Output the [x, y] coordinate of the center of the cell containing the given text.  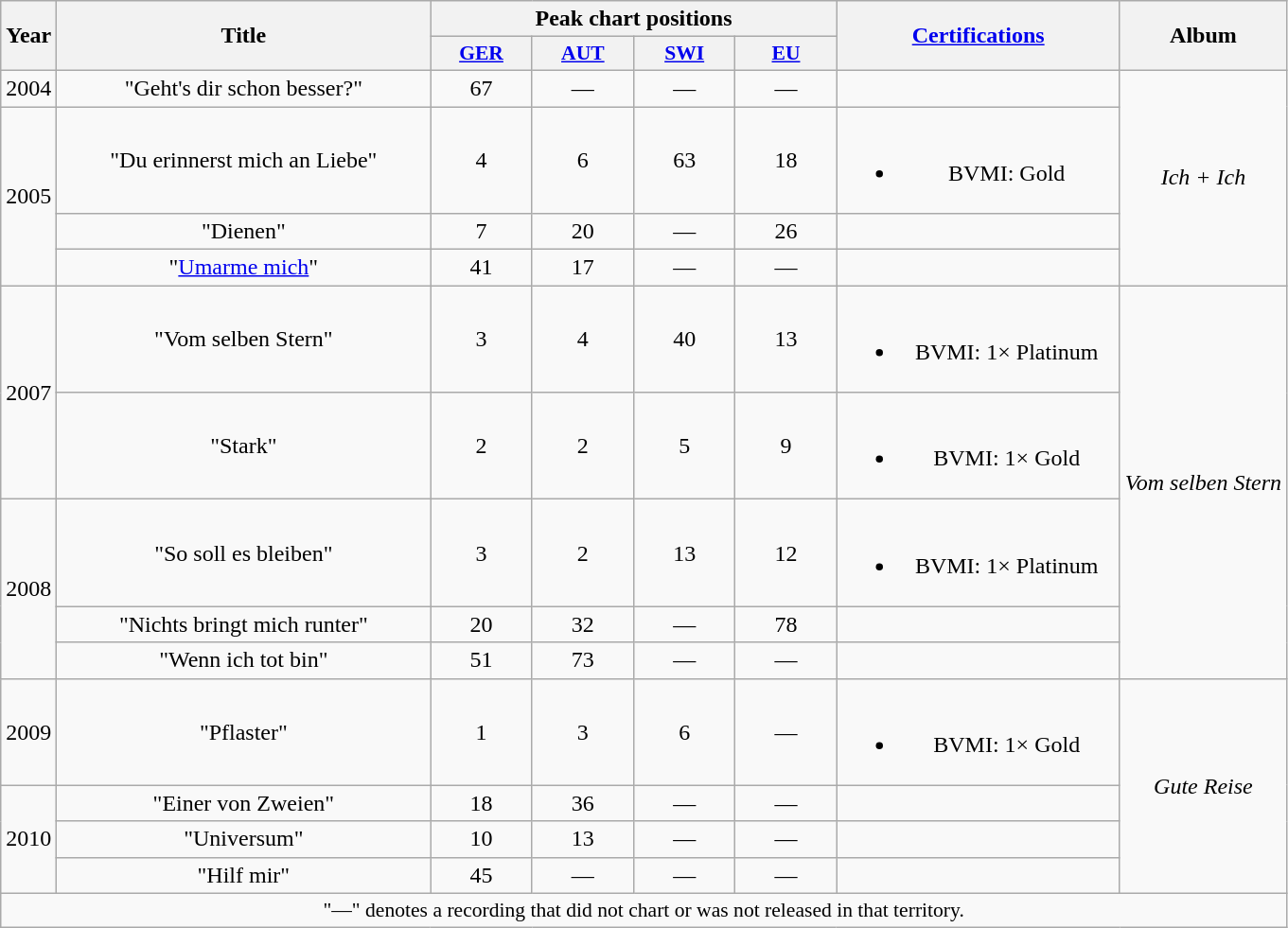
73 [583, 660]
"Geht's dir schon besser?" [244, 88]
"Pflaster" [244, 732]
EU [785, 54]
2009 [28, 732]
45 [481, 875]
BVMI: Gold [979, 159]
Ich + Ich [1203, 178]
2007 [28, 393]
"Dienen" [244, 232]
78 [785, 624]
41 [481, 268]
2005 [28, 195]
Gute Reise [1203, 785]
"Stark" [244, 446]
10 [481, 839]
"Nichts bringt mich runter" [244, 624]
GER [481, 54]
"Du erinnerst mich an Liebe" [244, 159]
AUT [583, 54]
36 [583, 803]
Certifications [979, 36]
Vom selben Stern [1203, 482]
12 [785, 552]
2008 [28, 588]
"—" denotes a recording that did not chart or was not released in that territory. [644, 910]
"Hilf mir" [244, 875]
"Vom selben Stern" [244, 339]
Year [28, 36]
"Umarme mich" [244, 268]
32 [583, 624]
26 [785, 232]
1 [481, 732]
Album [1203, 36]
"Universum" [244, 839]
2004 [28, 88]
"So soll es bleiben" [244, 552]
5 [685, 446]
Peak chart positions [634, 19]
SWI [685, 54]
67 [481, 88]
2010 [28, 839]
63 [685, 159]
"Einer von Zweien" [244, 803]
"Wenn ich tot bin" [244, 660]
Title [244, 36]
7 [481, 232]
9 [785, 446]
40 [685, 339]
51 [481, 660]
17 [583, 268]
